Find where the given text appears and provide that cell's center as [X, Y] coordinate. 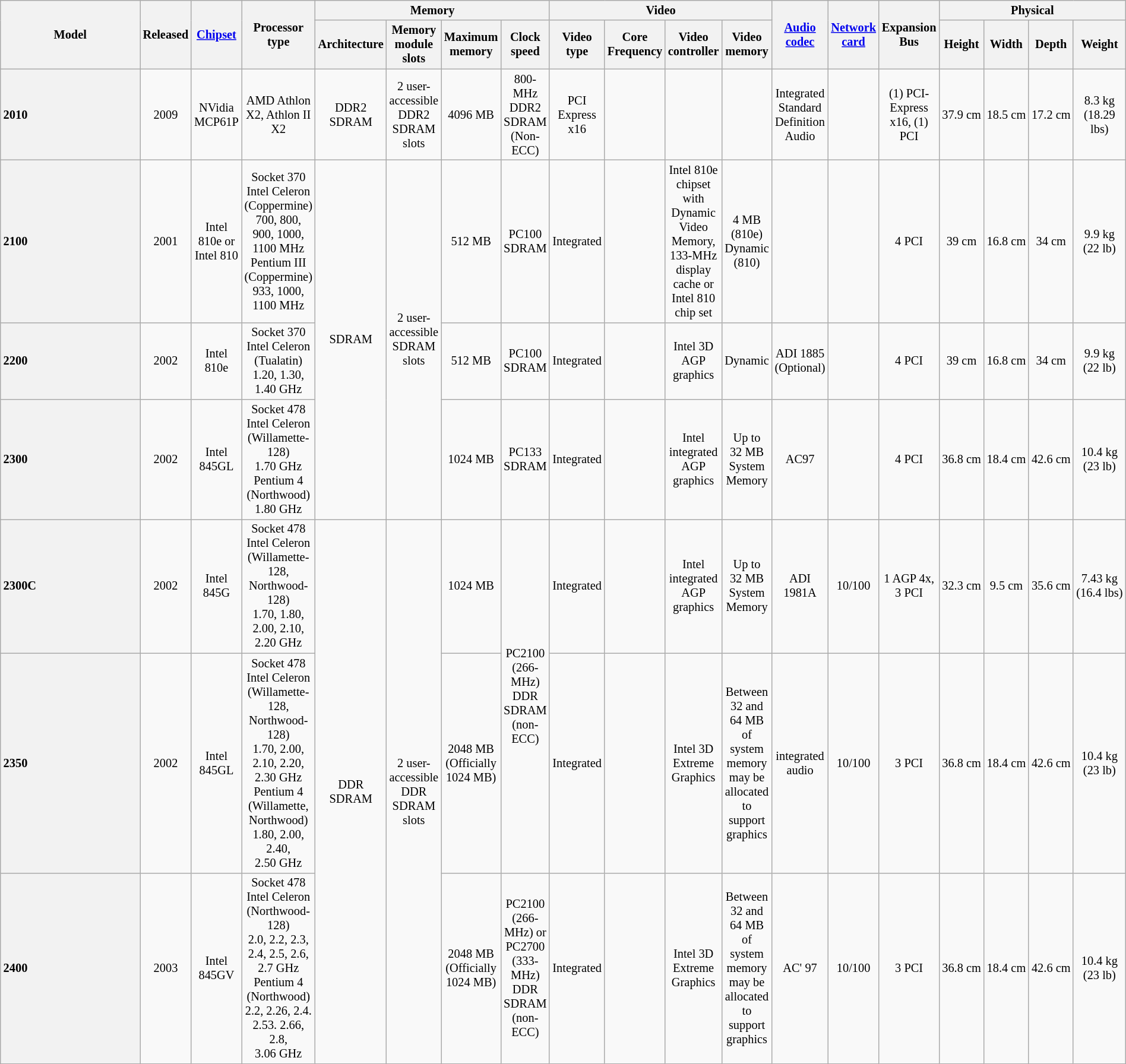
2 user-accessible DDR SDRAM slots [414, 791]
Weight [1099, 45]
Depth [1051, 45]
1 AGP 4x, 3 PCI [909, 586]
Width [1006, 45]
2003 [166, 968]
4096 MB [471, 115]
2 user-accessible DDR2 SDRAM slots [414, 115]
Expansion Bus [909, 34]
37.9 cm [961, 115]
2 user-accessible SDRAM slots [414, 340]
Socket 370Intel Celeron (Coppermine)700, 800, 900, 1000, 1100 MHzPentium III (Coppermine)933, 1000, 1100 MHz [279, 241]
Socket 478Intel Celeron (Northwood-128)2.0, 2.2, 2.3, 2.4, 2.5, 2.6, 2.7 GHzPentium 4 (Northwood)2.2, 2.26, 2.4. 2.53. 2.66, 2.8, 3.06 GHz [279, 968]
Socket 478Intel Celeron (Willamette-128, Northwood-128)1.70, 2.00, 2.10, 2.20, 2.30 GHzPentium 4 (Willamette, Northwood)1.80, 2.00, 2.40, 2.50 GHz [279, 763]
Physical [1032, 10]
2001 [166, 241]
17.2 cm [1051, 115]
AMD Athlon X2, Athlon II X2 [279, 115]
NVidia MCP61P [216, 115]
32.3 cm [961, 586]
Processor type [279, 34]
Intel 845GV [216, 968]
DDR2 SDRAM [351, 115]
Memory module slots [414, 45]
2300 [70, 460]
PC133 SDRAM [525, 460]
Intel 845G [216, 586]
Network card [853, 34]
PC2100 (266-MHz) DDR SDRAM(non-ECC) [525, 696]
2400 [70, 968]
2009 [166, 115]
Clock speed [525, 45]
Maximum memory [471, 45]
2100 [70, 241]
Chipset [216, 34]
18.5 cm [1006, 115]
Intel 810e or Intel 810 [216, 241]
800-MHz DDR2 SDRAM (Non-ECC) [525, 115]
DDR SDRAM [351, 791]
AC97 [801, 460]
Core Frequency [635, 45]
ADI 1885 (Optional) [801, 361]
35.6 cm [1051, 586]
Video controller [694, 45]
Height [961, 45]
Released [166, 34]
Audio codec [801, 34]
Socket 478Intel Celeron (Willamette-128, Northwood-128)1.70, 1.80, 2.00, 2.10, 2.20 GHz [279, 586]
SDRAM [351, 340]
Socket 478Intel Celeron (Willamette-128)1.70 GHzPentium 4 (Northwood)1.80 GHz [279, 460]
Intel 810e [216, 361]
Integrated Standard Definition Audio [801, 115]
Dynamic [747, 361]
4 MB (810e) Dynamic (810) [747, 241]
Architecture [351, 45]
9.5 cm [1006, 586]
Intel 3D AGP graphics [694, 361]
8.3 kg (18.29 lbs) [1099, 115]
Intel 810e chipset with Dynamic Video Memory, 133-MHz display cache or Intel 810 chip set [694, 241]
AC' 97 [801, 968]
ADI 1981A [801, 586]
PCI Express x16 [577, 115]
Memory [432, 10]
2350 [70, 763]
Video memory [747, 45]
PC2100 (266-MHz) or PC2700 (333-MHz) DDR SDRAM (non-ECC) [525, 968]
2200 [70, 361]
7.43 kg (16.4 lbs) [1099, 586]
2300C [70, 586]
Socket 370Intel Celeron (Tualatin)1.20, 1.30, 1.40 GHz [279, 361]
integrated audio [801, 763]
(1) PCI-Express x16, (1) PCI [909, 115]
2010 [70, 115]
Video type [577, 45]
Model [70, 34]
Video [660, 10]
